Determine the (x, y) coordinate at the center of the cell enclosing the given text.  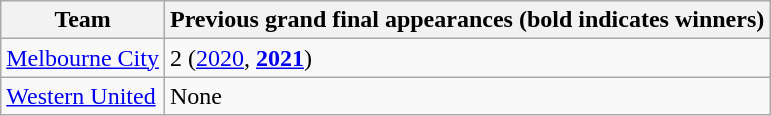
Previous grand final appearances (bold indicates winners) (466, 20)
Western United (83, 96)
None (466, 96)
2 (2020, 2021) (466, 58)
Melbourne City (83, 58)
Team (83, 20)
